From the cell containing the given text, extract its center point as (x, y) coordinate. 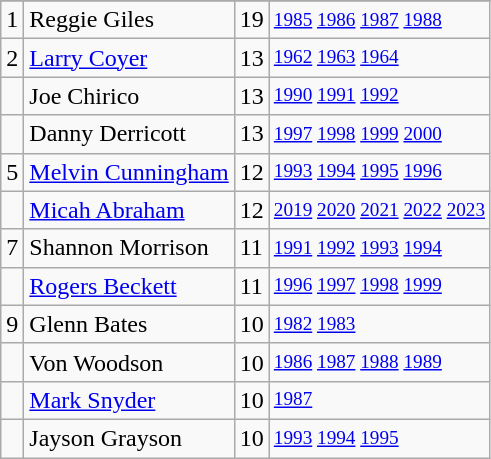
Micah Abraham (129, 210)
Melvin Cunningham (129, 172)
1990 1991 1992 (379, 96)
1987 (379, 400)
Jayson Grayson (129, 438)
Von Woodson (129, 362)
2019 2020 2021 2022 2023 (379, 210)
Danny Derricott (129, 134)
1997 1998 1999 2000 (379, 134)
Mark Snyder (129, 400)
1991 1992 1993 1994 (379, 248)
7 (12, 248)
1962 1963 1964 (379, 58)
19 (252, 20)
Reggie Giles (129, 20)
Joe Chirico (129, 96)
Rogers Beckett (129, 286)
5 (12, 172)
Larry Coyer (129, 58)
1982 1983 (379, 324)
1986 1987 1988 1989 (379, 362)
Shannon Morrison (129, 248)
2 (12, 58)
1993 1994 1995 1996 (379, 172)
9 (12, 324)
1993 1994 1995 (379, 438)
1 (12, 20)
1985 1986 1987 1988 (379, 20)
Glenn Bates (129, 324)
1996 1997 1998 1999 (379, 286)
